Scan for the cell matching the given text and deliver its (x, y) coordinate at center. 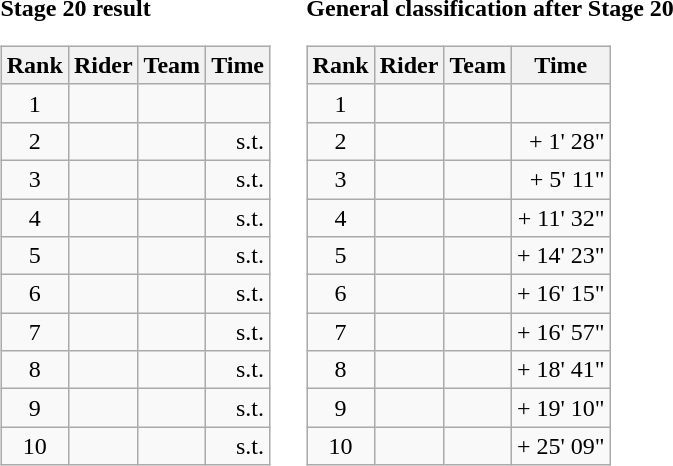
+ 14' 23" (560, 256)
+ 18' 41" (560, 370)
+ 1' 28" (560, 141)
+ 16' 57" (560, 332)
+ 16' 15" (560, 294)
+ 25' 09" (560, 446)
+ 19' 10" (560, 408)
+ 5' 11" (560, 179)
+ 11' 32" (560, 217)
